Output the [x, y] coordinate of the center of the cell containing the given text.  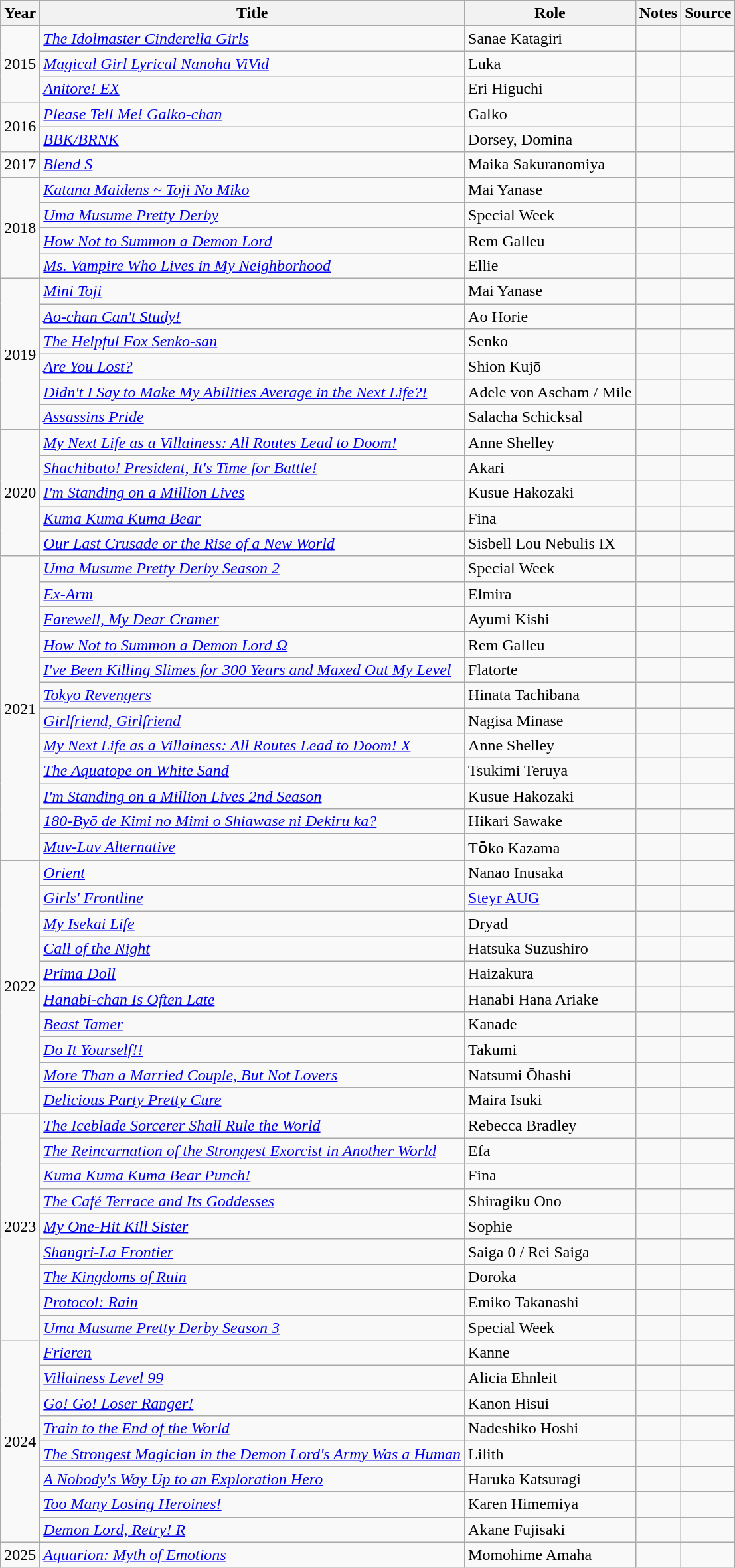
Elmira [550, 594]
Haizakura [550, 974]
Efa [550, 1151]
The Helpful Fox Senko-san [252, 342]
Sisbell Lou Nebulis IX [550, 543]
Momohime Amaha [550, 1555]
Saiga 0 / Rei Saiga [550, 1251]
Year [20, 13]
Galko [550, 114]
Uma Musume Pretty Derby Season 2 [252, 569]
Kanade [550, 1025]
2025 [20, 1555]
Mini Toji [252, 291]
Ao-chan Can't Study! [252, 317]
Hanabi Hana Ariake [550, 999]
2022 [20, 986]
The Aquatope on White Sand [252, 771]
Luka [550, 64]
Salacha Schicksal [550, 417]
Senko [550, 342]
Ayumi Kishi [550, 619]
I'm Standing on a Million Lives 2nd Season [252, 796]
Ms. Vampire Who Lives in My Neighborhood [252, 265]
Maika Sakuranomiya [550, 165]
Please Tell Me! Galko-chan [252, 114]
Kanon Hisui [550, 1403]
2019 [20, 354]
Ellie [550, 265]
Assassins Pride [252, 417]
Sanae Katagiri [550, 38]
Flatorte [550, 670]
Takumi [550, 1050]
2018 [20, 228]
Muv-Luv Alternative [252, 847]
Natsumi Ōhashi [550, 1075]
2021 [20, 708]
A Nobody's Way Up to an Exploration Hero [252, 1479]
Tsukimi Teruya [550, 771]
Tokyo Revengers [252, 695]
Kuma Kuma Kuma Bear Punch! [252, 1176]
Orient [252, 873]
Our Last Crusade or the Rise of a New World [252, 543]
Haruka Katsuragi [550, 1479]
Hikari Sawake [550, 821]
The Iceblade Sorcerer Shall Rule the World [252, 1125]
How Not to Summon a Demon Lord Ω [252, 644]
Delicious Party Pretty Cure [252, 1100]
Adele von Ascham / Mile [550, 392]
Katana Maidens ~ Toji No Miko [252, 190]
Karen Himemiya [550, 1504]
2017 [20, 165]
Ao Horie [550, 317]
Sophie [550, 1226]
Are You Lost? [252, 367]
2020 [20, 493]
Kuma Kuma Kuma Bear [252, 518]
Shion Kujō [550, 367]
Hinata Tachibana [550, 695]
Magical Girl Lyrical Nanoha ViVid [252, 64]
2016 [20, 127]
Tо̄ko Kazama [550, 847]
2023 [20, 1226]
Steyr AUG [550, 898]
Rebecca Bradley [550, 1125]
Call of the Night [252, 949]
Go! Go! Loser Ranger! [252, 1403]
Emiko Takanashi [550, 1302]
Aquarion: Myth of Emotions [252, 1555]
The Kingdoms of Ruin [252, 1277]
Do It Yourself!! [252, 1050]
Didn't I Say to Make My Abilities Average in the Next Life?! [252, 392]
BBK/BRNK [252, 139]
Lilith [550, 1454]
Farewell, My Dear Cramer [252, 619]
Notes [658, 13]
Hatsuka Suzushiro [550, 949]
Train to the End of the World [252, 1429]
Girlfriend, Girlfriend [252, 720]
Eri Higuchi [550, 89]
Hanabi-chan Is Often Late [252, 999]
Beast Tamer [252, 1025]
Title [252, 13]
Blend S [252, 165]
More Than a Married Couple, But Not Lovers [252, 1075]
Frieren [252, 1353]
Shiragiku Ono [550, 1201]
Girls' Frontline [252, 898]
My Next Life as a Villainess: All Routes Lead to Doom! [252, 443]
Dryad [550, 923]
The Strongest Magician in the Demon Lord's Army Was a Human [252, 1454]
How Not to Summon a Demon Lord [252, 240]
I'm Standing on a Million Lives [252, 493]
Too Many Losing Heroines! [252, 1504]
Prima Doll [252, 974]
Protocol: Rain [252, 1302]
2015 [20, 64]
Nadeshiko Hoshi [550, 1429]
Role [550, 13]
Akari [550, 468]
180-Byō de Kimi no Mimi o Shiawase ni Dekiru ka? [252, 821]
Anitore! EX [252, 89]
Maira Isuki [550, 1100]
Akane Fujisaki [550, 1530]
My Isekai Life [252, 923]
Uma Musume Pretty Derby Season 3 [252, 1328]
Dorsey, Domina [550, 139]
Source [708, 13]
My Next Life as a Villainess: All Routes Lead to Doom! X [252, 746]
Uma Musume Pretty Derby [252, 215]
I've Been Killing Slimes for 300 Years and Maxed Out My Level [252, 670]
Villainess Level 99 [252, 1378]
Shangri-La Frontier [252, 1251]
The Café Terrace and Its Goddesses [252, 1201]
Doroka [550, 1277]
Kanne [550, 1353]
Nanao Inusaka [550, 873]
Alicia Ehnleit [550, 1378]
The Idolmaster Cinderella Girls [252, 38]
2024 [20, 1441]
The Reincarnation of the Strongest Exorcist in Another World [252, 1151]
My One-Hit Kill Sister [252, 1226]
Shachibato! President, It's Time for Battle! [252, 468]
Ex-Arm [252, 594]
Nagisa Minase [550, 720]
Demon Lord, Retry! R [252, 1530]
